For the text-containing cell, return its midpoint in (X, Y) coordinate format. 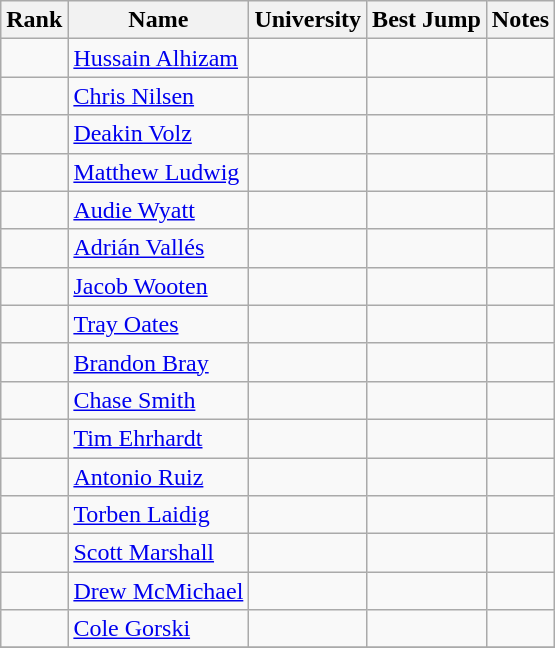
Tray Oates (158, 324)
Adrián Vallés (158, 248)
Matthew Ludwig (158, 172)
Torben Laidig (158, 515)
Rank (34, 20)
Jacob Wooten (158, 286)
Cole Gorski (158, 629)
Best Jump (427, 20)
University (308, 20)
Drew McMichael (158, 591)
Audie Wyatt (158, 210)
Name (158, 20)
Chase Smith (158, 400)
Notes (520, 20)
Scott Marshall (158, 553)
Hussain Alhizam (158, 58)
Chris Nilsen (158, 96)
Antonio Ruiz (158, 477)
Tim Ehrhardt (158, 438)
Brandon Bray (158, 362)
Deakin Volz (158, 134)
